For the text-containing cell, return its midpoint in (x, y) coordinate format. 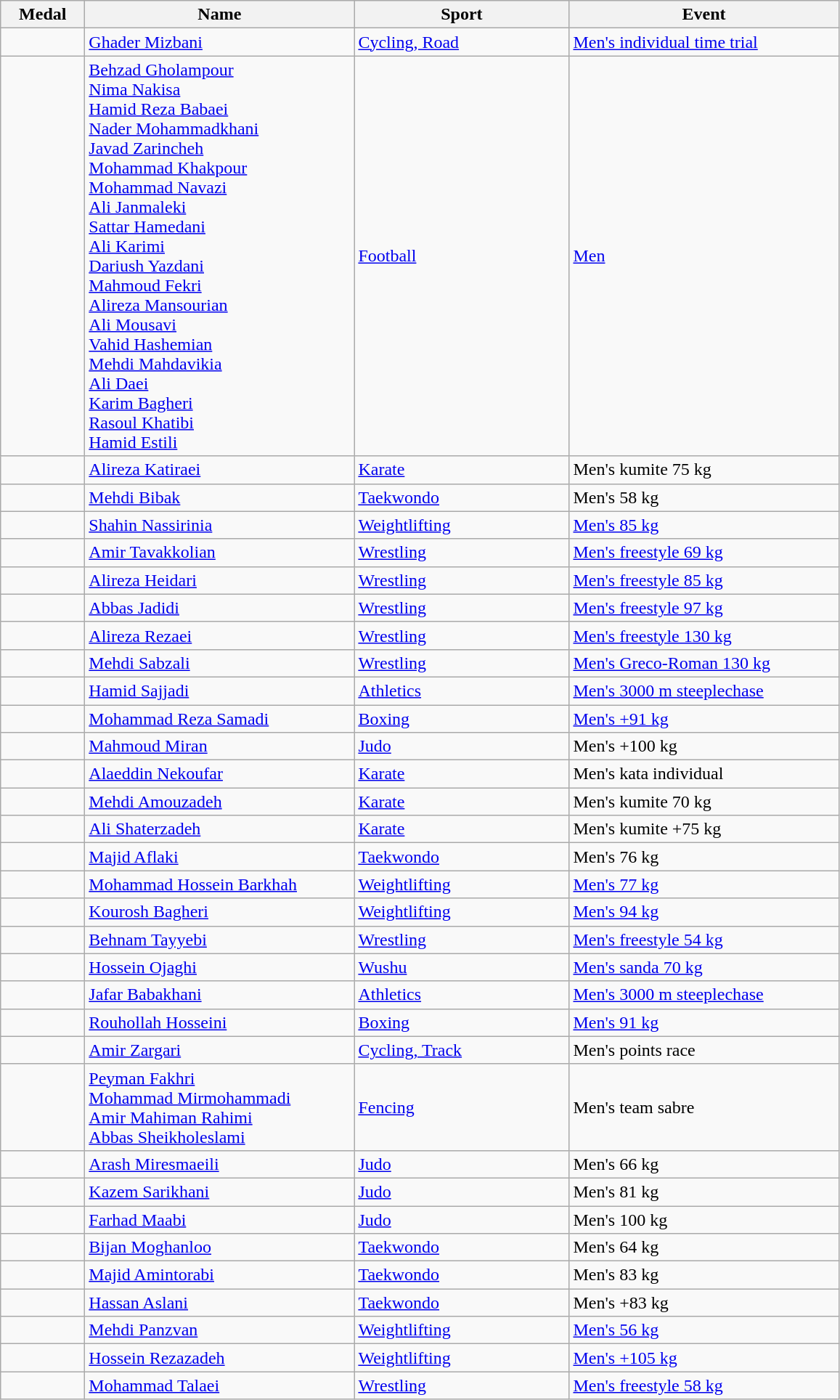
Football (462, 256)
Medal (43, 15)
Men's team sabre (704, 1107)
Men's individual time trial (704, 42)
Ali Shaterzadeh (219, 829)
Men's points race (704, 1050)
Alireza Katiraei (219, 470)
Men's freestyle 58 kg (704, 1385)
Men's kata individual (704, 774)
Men's 83 kg (704, 1275)
Amir Tavakkolian (219, 553)
Mehdi Amouzadeh (219, 802)
Men's sanda 70 kg (704, 967)
Hamid Sajjadi (219, 691)
Hassan Aslani (219, 1303)
Amir Zargari (219, 1050)
Mehdi Panzvan (219, 1330)
Men's 66 kg (704, 1164)
Hossein Rezazadeh (219, 1358)
Men's freestyle 97 kg (704, 608)
Men's 94 kg (704, 912)
Wushu (462, 967)
Behnam Tayyebi (219, 940)
Men's +100 kg (704, 746)
Majid Amintorabi (219, 1275)
Mahmoud Miran (219, 746)
Men's freestyle 130 kg (704, 635)
Men's 100 kg (704, 1219)
Men's 58 kg (704, 497)
Men's 56 kg (704, 1330)
Shahin Nassirinia (219, 525)
Sport (462, 15)
Men's kumite +75 kg (704, 829)
Men's Greco-Roman 130 kg (704, 663)
Arash Miresmaeili (219, 1164)
Men's kumite 70 kg (704, 802)
Hossein Ojaghi (219, 967)
Mohammad Hossein Barkhah (219, 884)
Men's 85 kg (704, 525)
Farhad Maabi (219, 1219)
Jafar Babakhani (219, 995)
Mohammad Reza Samadi (219, 718)
Men's 64 kg (704, 1248)
Alireza Heidari (219, 580)
Mehdi Sabzali (219, 663)
Mohammad Talaei (219, 1385)
Name (219, 15)
Men's freestyle 54 kg (704, 940)
Fencing (462, 1107)
Alaeddin Nekoufar (219, 774)
Men's kumite 75 kg (704, 470)
Rouhollah Hosseini (219, 1022)
Men's 91 kg (704, 1022)
Cycling, Road (462, 42)
Men's freestyle 69 kg (704, 553)
Cycling, Track (462, 1050)
Men's 76 kg (704, 857)
Men's +83 kg (704, 1303)
Alireza Rezaei (219, 635)
Men's freestyle 85 kg (704, 580)
Ghader Mizbani (219, 42)
Kourosh Bagheri (219, 912)
Majid Aflaki (219, 857)
Abbas Jadidi (219, 608)
Men's 81 kg (704, 1192)
Event (704, 15)
Bijan Moghanloo (219, 1248)
Men (704, 256)
Peyman FakhriMohammad MirmohammadiAmir Mahiman RahimiAbbas Sheikholeslami (219, 1107)
Men's +91 kg (704, 718)
Kazem Sarikhani (219, 1192)
Mehdi Bibak (219, 497)
Men's +105 kg (704, 1358)
Men's 77 kg (704, 884)
